Pinpoint the cell where the given text exists, returning its [X, Y] midpoint coordinate. 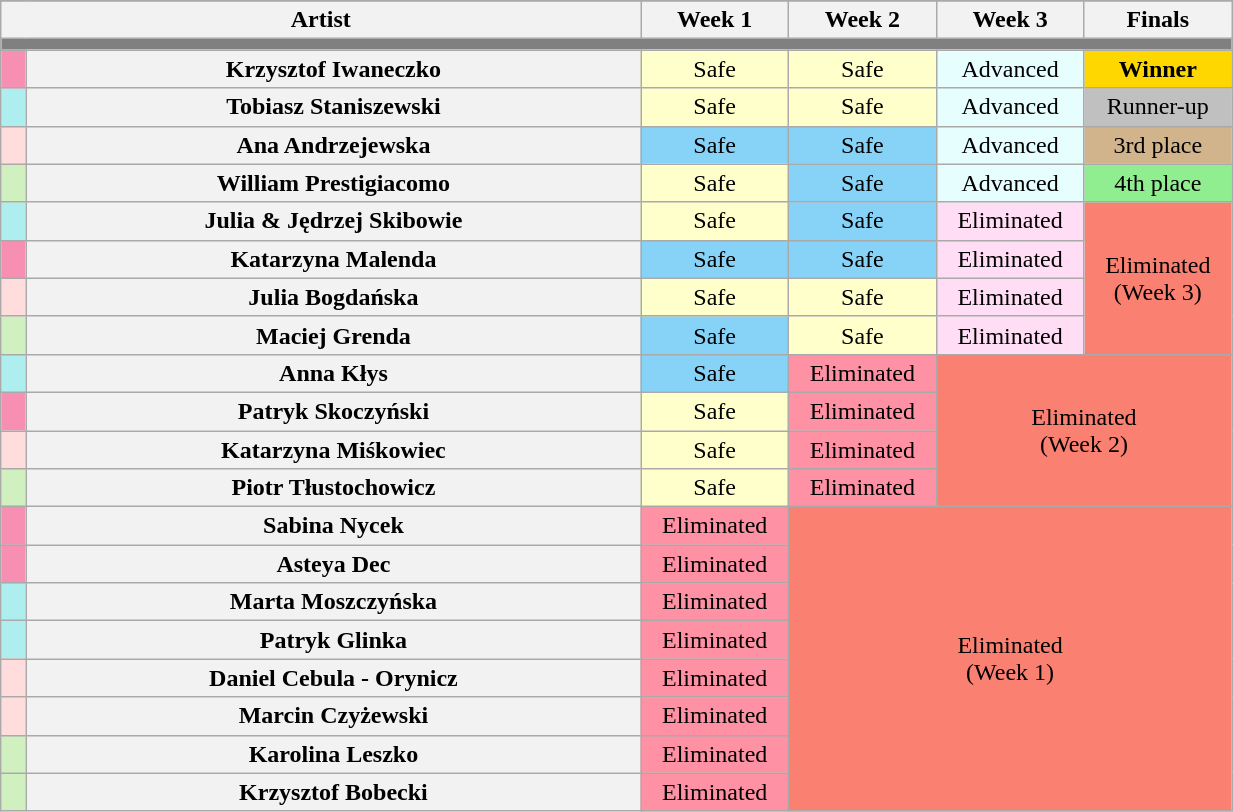
Patryk Glinka [334, 640]
Sabina Nycek [334, 526]
Eliminated(Week 2) [1084, 430]
Finals [1158, 20]
Week 3 [1010, 20]
Eliminated(Week 3) [1158, 278]
Marta Moszczyńska [334, 602]
Patryk Skoczyński [334, 411]
Week 1 [715, 20]
4th place [1158, 183]
Winner [1158, 69]
William Prestigiacomo [334, 183]
Daniel Cebula - Orynicz [334, 678]
Runner-up [1158, 107]
Katarzyna Miśkowiec [334, 449]
Maciej Grenda [334, 335]
Tobiasz Staniszewski [334, 107]
Week 2 [863, 20]
Ana Andrzejewska [334, 145]
Katarzyna Malenda [334, 259]
Krzysztof Iwaneczko [334, 69]
3rd place [1158, 145]
Anna Kłys [334, 373]
Marcin Czyżewski [334, 716]
Julia Bogdańska [334, 297]
Julia & Jędrzej Skibowie [334, 221]
Krzysztof Bobecki [334, 792]
Piotr Tłustochowicz [334, 488]
Eliminated(Week 1) [1010, 659]
Asteya Dec [334, 564]
Karolina Leszko [334, 754]
Artist [321, 20]
